Search for the cell housing the specified text and yield its [x, y] center coordinate. 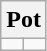
Pot [24, 20]
